Pinpoint the cell where the given text exists, returning its (x, y) midpoint coordinate. 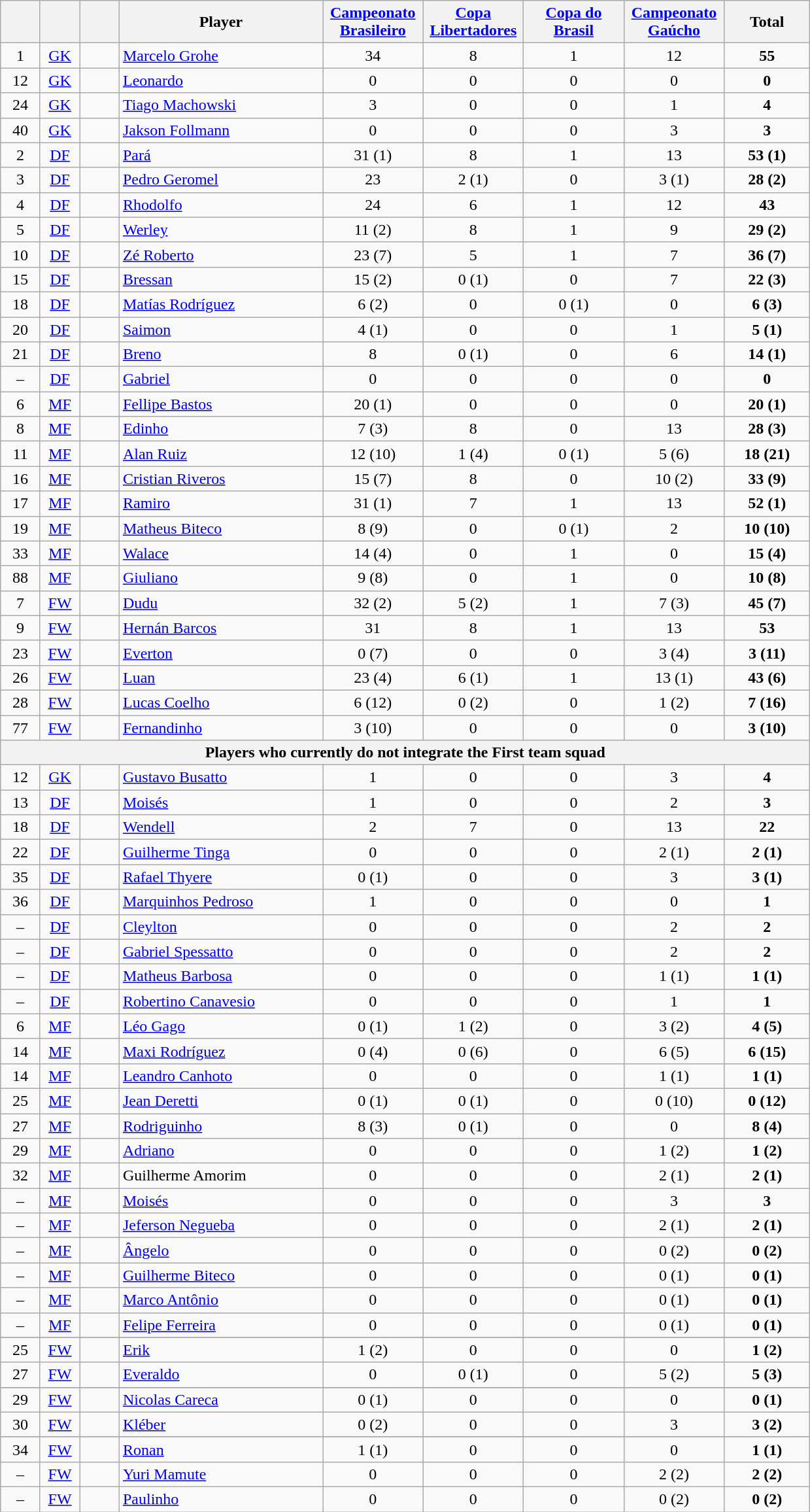
Saimon (221, 329)
22 (3) (768, 279)
Guilherme Tinga (221, 852)
29 (2) (768, 230)
8 (4) (768, 1125)
11 (2) (373, 230)
Zé Roberto (221, 254)
5 (1) (768, 329)
35 (21, 877)
Erik (221, 1350)
43 (768, 205)
53 (1) (768, 155)
Campeonato Brasileiro (373, 22)
Nicolas Careca (221, 1400)
Wendell (221, 827)
Alan Ruiz (221, 454)
3 (4) (674, 653)
15 (7) (373, 479)
Copa do Brasil (574, 22)
Kléber (221, 1424)
Bressan (221, 279)
Copa Libertadores (473, 22)
36 (7) (768, 254)
16 (21, 479)
88 (21, 578)
Yuri Mamute (221, 1474)
Guilherme Amorim (221, 1176)
Gustavo Busatto (221, 778)
10 (21, 254)
10 (2) (674, 479)
32 (21, 1176)
Player (221, 22)
4 (5) (768, 1026)
0 (12) (768, 1101)
Rodriguinho (221, 1125)
Fernandinho (221, 728)
7 (16) (768, 702)
31 (373, 628)
52 (1) (768, 504)
Marco Antônio (221, 1300)
36 (21, 902)
23 (7) (373, 254)
6 (3) (768, 304)
28 (3) (768, 429)
13 (1) (674, 678)
Jean Deretti (221, 1101)
Marcelo Grohe (221, 56)
33 (9) (768, 479)
Pará (221, 155)
30 (21, 1424)
26 (21, 678)
5 (6) (674, 454)
Everton (221, 653)
Everaldo (221, 1375)
Cristian Riveros (221, 479)
Léo Gago (221, 1026)
Jeferson Negueba (221, 1226)
Matías Rodríguez (221, 304)
Matheus Barbosa (221, 976)
Ângelo (221, 1250)
23 (4) (373, 678)
Fellipe Bastos (221, 404)
55 (768, 56)
Marquinhos Pedroso (221, 902)
Gabriel Spessatto (221, 952)
28 (21, 702)
Maxi Rodríguez (221, 1051)
1 (4) (473, 454)
8 (9) (373, 528)
0 (7) (373, 653)
15 (4) (768, 553)
6 (12) (373, 702)
32 (2) (373, 603)
15 (2) (373, 279)
Leonardo (221, 80)
3 (11) (768, 653)
Breno (221, 354)
40 (21, 130)
77 (21, 728)
19 (21, 528)
Dudu (221, 603)
10 (10) (768, 528)
Total (768, 22)
Jakson Follmann (221, 130)
43 (6) (768, 678)
Matheus Biteco (221, 528)
17 (21, 504)
Ramiro (221, 504)
0 (4) (373, 1051)
Werley (221, 230)
Robertino Canavesio (221, 1001)
11 (21, 454)
Paulinho (221, 1499)
Pedro Geromel (221, 180)
15 (21, 279)
45 (7) (768, 603)
0 (6) (473, 1051)
Lucas Coelho (221, 702)
10 (8) (768, 578)
Edinho (221, 429)
Campeonato Gaúcho (674, 22)
8 (3) (373, 1125)
0 (10) (674, 1101)
Giuliano (221, 578)
Tiago Machowski (221, 105)
Ronan (221, 1449)
Felipe Ferreira (221, 1325)
9 (8) (373, 578)
21 (21, 354)
33 (21, 553)
Guilherme Biteco (221, 1275)
Rhodolfo (221, 205)
6 (1) (473, 678)
Adriano (221, 1151)
20 (21, 329)
28 (2) (768, 180)
Hernán Barcos (221, 628)
18 (21) (768, 454)
Players who currently do not integrate the First team squad (405, 753)
12 (10) (373, 454)
14 (1) (768, 354)
5 (3) (768, 1375)
Rafael Thyere (221, 877)
Walace (221, 553)
14 (4) (373, 553)
6 (5) (674, 1051)
4 (1) (373, 329)
Leandro Canhoto (221, 1076)
Gabriel (221, 379)
Cleylton (221, 927)
6 (2) (373, 304)
53 (768, 628)
6 (15) (768, 1051)
Luan (221, 678)
